Capture the cell that displays the provided text and extract its [x, y] central coordinate. 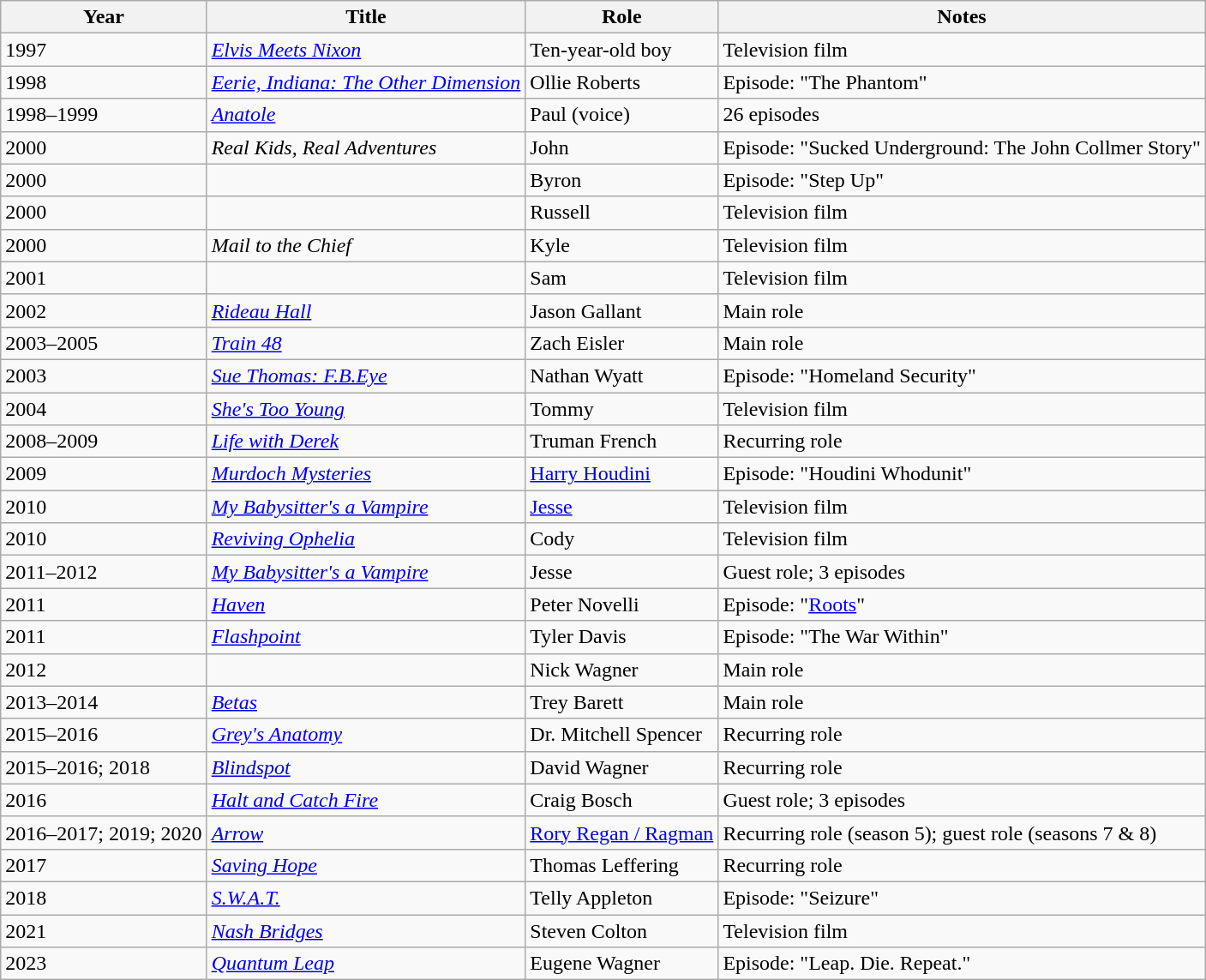
Telly Appleton [622, 898]
Episode: "Roots" [962, 604]
Dr. Mitchell Spencer [622, 735]
2002 [104, 310]
2003–2005 [104, 343]
Notes [962, 17]
Craig Bosch [622, 800]
2015–2016 [104, 735]
John [622, 147]
Saving Hope [366, 865]
Blindspot [366, 767]
1998–1999 [104, 115]
2003 [104, 376]
Sue Thomas: F.B.Eye [366, 376]
2011–2012 [104, 572]
Eugene Wagner [622, 964]
Episode: "Leap. Die. Repeat." [962, 964]
Thomas Leffering [622, 865]
2016 [104, 800]
David Wagner [622, 767]
2017 [104, 865]
Year [104, 17]
Episode: "The Phantom" [962, 82]
Mail to the Chief [366, 245]
Episode: "Sucked Underground: The John Collmer Story" [962, 147]
2016–2017; 2019; 2020 [104, 833]
2015–2016; 2018 [104, 767]
Role [622, 17]
2004 [104, 409]
Arrow [366, 833]
Life with Derek [366, 442]
Episode: "The War Within" [962, 637]
Train 48 [366, 343]
Steven Colton [622, 930]
She's Too Young [366, 409]
Halt and Catch Fire [366, 800]
Murdoch Mysteries [366, 474]
S.W.A.T. [366, 898]
2018 [104, 898]
2021 [104, 930]
2009 [104, 474]
Recurring role (season 5); guest role (seasons 7 & 8) [962, 833]
Ten-year-old boy [622, 50]
Rideau Hall [366, 310]
Eerie, Indiana: The Other Dimension [366, 82]
Byron [622, 180]
Jason Gallant [622, 310]
Nathan Wyatt [622, 376]
1998 [104, 82]
Nick Wagner [622, 670]
Title [366, 17]
Episode: "Houdini Whodunit" [962, 474]
Tommy [622, 409]
Kyle [622, 245]
Reviving Ophelia [366, 539]
26 episodes [962, 115]
2001 [104, 278]
Peter Novelli [622, 604]
Haven [366, 604]
Trey Barett [622, 702]
Nash Bridges [366, 930]
Betas [366, 702]
Tyler Davis [622, 637]
Ollie Roberts [622, 82]
Episode: "Step Up" [962, 180]
Episode: "Homeland Security" [962, 376]
Episode: "Seizure" [962, 898]
Anatole [366, 115]
Russell [622, 213]
Elvis Meets Nixon [366, 50]
Cody [622, 539]
Flashpoint [366, 637]
Paul (voice) [622, 115]
Harry Houdini [622, 474]
1997 [104, 50]
2008–2009 [104, 442]
Sam [622, 278]
Zach Eisler [622, 343]
Grey's Anatomy [366, 735]
Quantum Leap [366, 964]
2023 [104, 964]
Truman French [622, 442]
Rory Regan / Ragman [622, 833]
2013–2014 [104, 702]
Real Kids, Real Adventures [366, 147]
2012 [104, 670]
